For the text-containing cell, return its midpoint in (x, y) coordinate format. 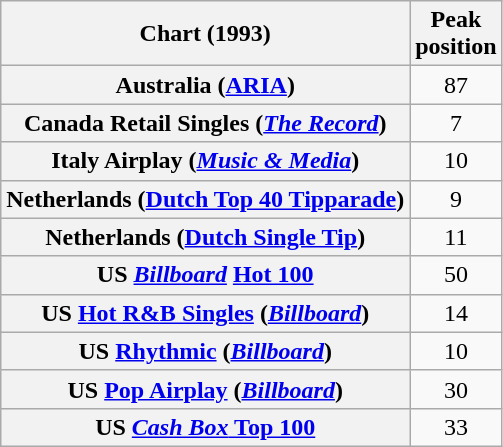
Australia (ARIA) (206, 85)
87 (456, 85)
US Pop Airplay (Billboard) (206, 389)
US Hot R&B Singles (Billboard) (206, 313)
Netherlands (Dutch Top 40 Tipparade) (206, 199)
30 (456, 389)
Peakposition (456, 34)
33 (456, 427)
9 (456, 199)
Netherlands (Dutch Single Tip) (206, 237)
11 (456, 237)
Chart (1993) (206, 34)
Italy Airplay (Music & Media) (206, 161)
US Cash Box Top 100 (206, 427)
US Rhythmic (Billboard) (206, 351)
14 (456, 313)
Canada Retail Singles (The Record) (206, 123)
7 (456, 123)
US Billboard Hot 100 (206, 275)
50 (456, 275)
